From the cell containing the given text, extract its center point as (x, y) coordinate. 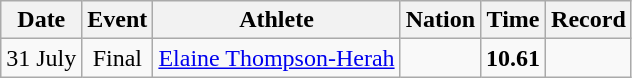
Date (42, 20)
Final (118, 58)
Record (589, 20)
Nation (440, 20)
Event (118, 20)
Time (514, 20)
Elaine Thompson-Herah (276, 58)
Athlete (276, 20)
31 July (42, 58)
10.61 (514, 58)
